Locate the cell with the specified text and output its (x, y) center coordinate. 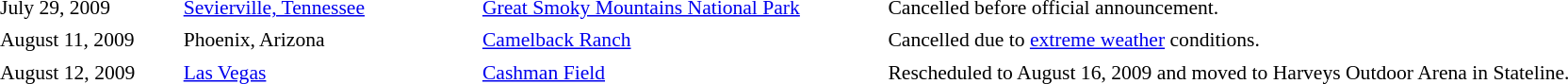
Camelback Ranch (681, 40)
Phoenix, Arizona (329, 40)
